For the text-containing cell, return its midpoint in [X, Y] coordinate format. 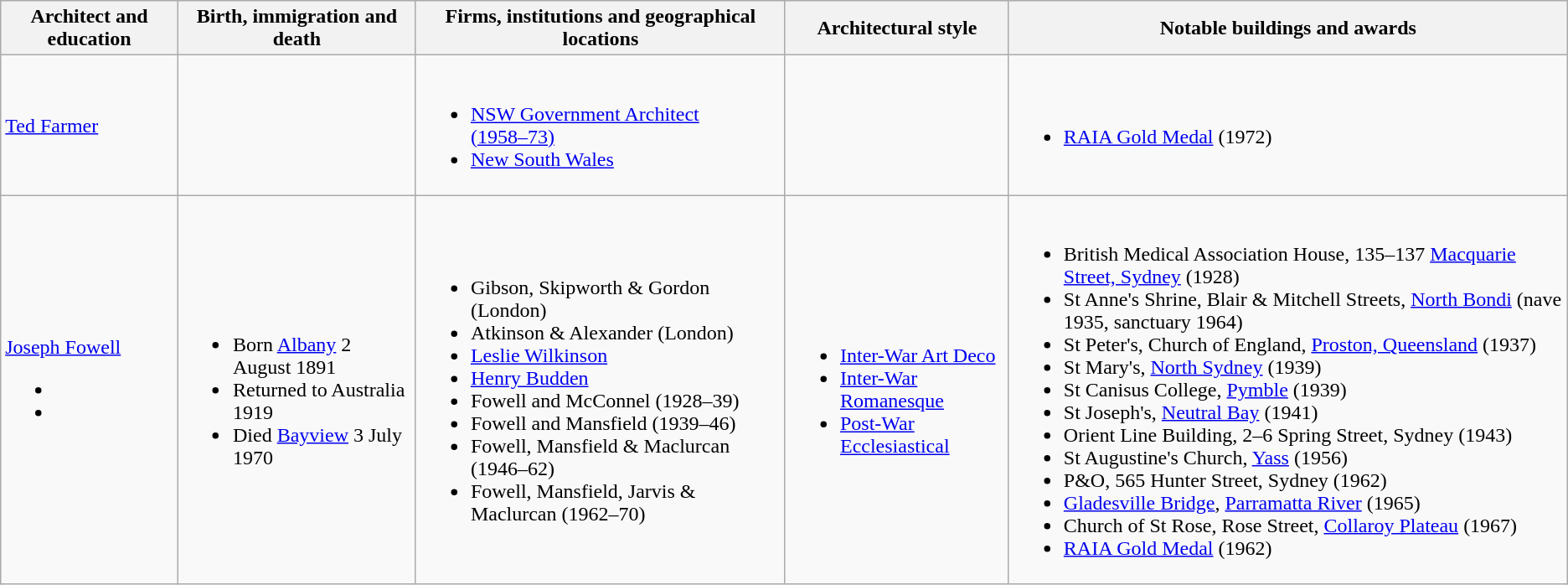
Joseph Fowell [90, 390]
Architect and education [90, 28]
NSW Government Architect(1958–73)New South Wales [600, 126]
Notable buildings and awards [1288, 28]
RAIA Gold Medal (1972) [1288, 126]
Born Albany 2 August 1891Returned to Australia 1919Died Bayview 3 July 1970 [297, 390]
Ted Farmer [90, 126]
Inter-War Art DecoInter-War RomanesquePost-War Ecclesiastical [896, 390]
Architectural style [896, 28]
Birth, immigration and death [297, 28]
Firms, institutions and geographical locations [600, 28]
